Provide the [x, y] coordinate of the cell's center where the given text is located.  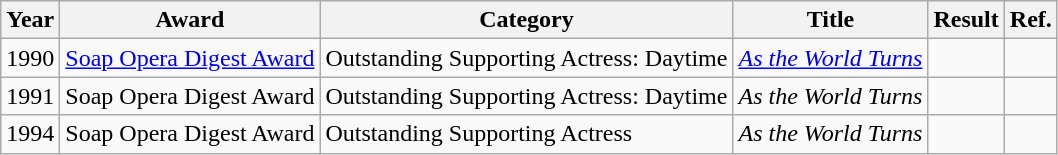
Award [190, 20]
Year [30, 20]
Result [966, 20]
Ref. [1030, 20]
1991 [30, 96]
Outstanding Supporting Actress [526, 134]
1994 [30, 134]
1990 [30, 58]
Title [830, 20]
Category [526, 20]
